Determine the [X, Y] coordinate at the center of the cell enclosing the given text.  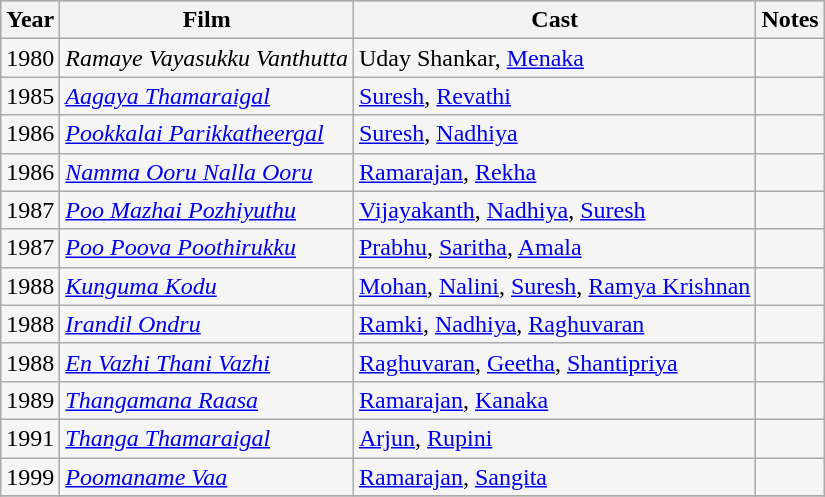
Ramarajan, Rekha [554, 172]
Poomaname Vaa [207, 477]
Suresh, Nadhiya [554, 134]
En Vazhi Thani Vazhi [207, 362]
Year [30, 20]
Aagaya Thamaraigal [207, 96]
Pookkalai Parikkatheergal [207, 134]
Ramki, Nadhiya, Raghuvaran [554, 324]
Arjun, Rupini [554, 438]
Namma Ooru Nalla Ooru [207, 172]
Thangamana Raasa [207, 400]
Mohan, Nalini, Suresh, Ramya Krishnan [554, 286]
Film [207, 20]
Suresh, Revathi [554, 96]
Cast [554, 20]
1980 [30, 58]
1985 [30, 96]
Vijayakanth, Nadhiya, Suresh [554, 210]
1991 [30, 438]
Notes [790, 20]
Poo Poova Poothirukku [207, 248]
Ramaye Vayasukku Vanthutta [207, 58]
Uday Shankar, Menaka [554, 58]
Poo Mazhai Pozhiyuthu [207, 210]
Irandil Ondru [207, 324]
1989 [30, 400]
Prabhu, Saritha, Amala [554, 248]
Ramarajan, Kanaka [554, 400]
1999 [30, 477]
Ramarajan, Sangita [554, 477]
Thanga Thamaraigal [207, 438]
Kunguma Kodu [207, 286]
Raghuvaran, Geetha, Shantipriya [554, 362]
